From the cell containing the given text, extract its center point as [X, Y] coordinate. 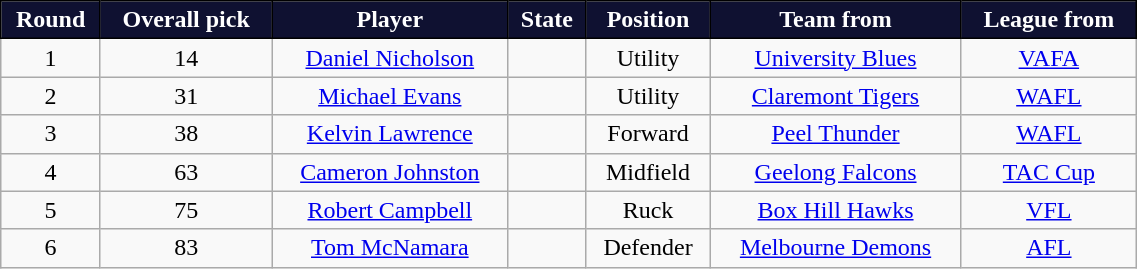
Ruck [648, 210]
Team from [836, 20]
Round [51, 20]
4 [51, 172]
5 [51, 210]
University Blues [836, 58]
2 [51, 96]
Tom McNamara [390, 248]
75 [186, 210]
VAFA [1049, 58]
Cameron Johnston [390, 172]
AFL [1049, 248]
31 [186, 96]
League from [1049, 20]
Claremont Tigers [836, 96]
6 [51, 248]
Geelong Falcons [836, 172]
Kelvin Lawrence [390, 134]
38 [186, 134]
State [547, 20]
Forward [648, 134]
Daniel Nicholson [390, 58]
VFL [1049, 210]
Position [648, 20]
Robert Campbell [390, 210]
Overall pick [186, 20]
3 [51, 134]
Defender [648, 248]
Midfield [648, 172]
63 [186, 172]
Michael Evans [390, 96]
Player [390, 20]
Melbourne Demons [836, 248]
Peel Thunder [836, 134]
Box Hill Hawks [836, 210]
83 [186, 248]
14 [186, 58]
TAC Cup [1049, 172]
1 [51, 58]
